Determine the (X, Y) coordinate at the center of the cell enclosing the given text.  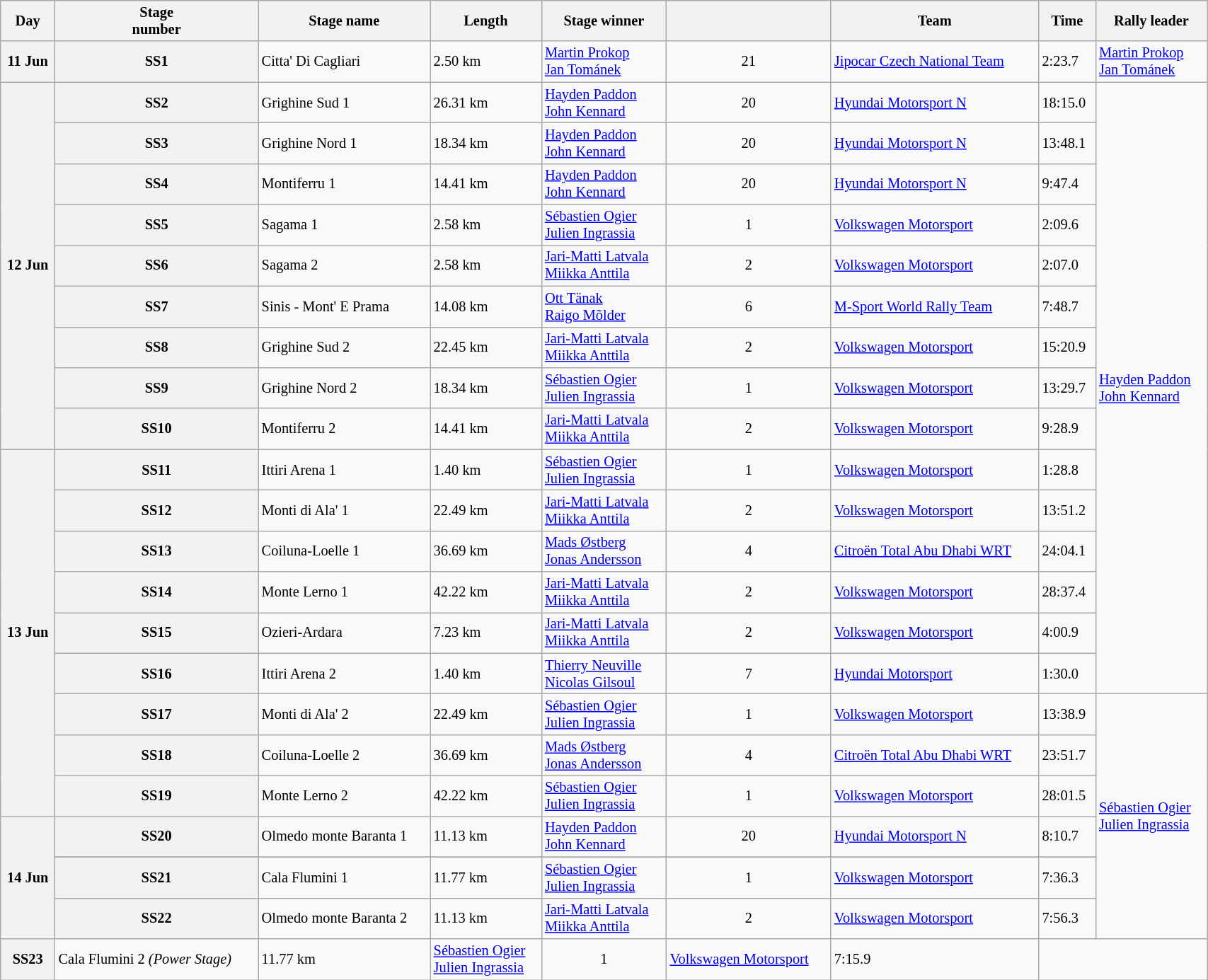
7 (749, 674)
SS6 (157, 265)
Ozieri-Ardara (344, 633)
SS18 (157, 755)
7.23 km (485, 633)
9:28.9 (1067, 429)
Stagenumber (157, 21)
2:07.0 (1067, 265)
Grighine Nord 1 (344, 143)
Grighine Nord 2 (344, 388)
SS15 (157, 633)
Stage winner (604, 21)
1:28.8 (1067, 470)
13:29.7 (1067, 388)
Day (28, 21)
Monte Lerno 2 (344, 796)
SS4 (157, 184)
Sagama 1 (344, 225)
Monti di Ala' 2 (344, 714)
11 Jun (28, 62)
SS14 (157, 592)
Stage name (344, 21)
Length (485, 21)
Monti di Ala' 1 (344, 510)
Montiferru 2 (344, 429)
12 Jun (28, 266)
Monte Lerno 1 (344, 592)
21 (749, 62)
Citta' Di Cagliari (344, 62)
13:51.2 (1067, 510)
SS11 (157, 470)
Thierry Neuville Nicolas Gilsoul (604, 674)
13:48.1 (1067, 143)
Montiferru 1 (344, 184)
Hyundai Motorsport (935, 674)
SS21 (157, 877)
Olmedo monte Baranta 1 (344, 836)
SS1 (157, 62)
SS13 (157, 551)
7:36.3 (1067, 877)
Coiluna-Loelle 1 (344, 551)
24:04.1 (1067, 551)
SS7 (157, 306)
14 Jun (28, 877)
7:56.3 (1067, 918)
SS22 (157, 918)
SS19 (157, 796)
22.45 km (485, 347)
13 Jun (28, 633)
7:15.9 (935, 959)
14.08 km (485, 306)
SS8 (157, 347)
SS5 (157, 225)
Ittiri Arena 2 (344, 674)
Jipocar Czech National Team (935, 62)
Ittiri Arena 1 (344, 470)
6 (749, 306)
15:20.9 (1067, 347)
SS12 (157, 510)
Ott Tänak Raigo Mõlder (604, 306)
Sagama 2 (344, 265)
13:38.9 (1067, 714)
SS10 (157, 429)
18:15.0 (1067, 103)
4:00.9 (1067, 633)
26.31 km (485, 103)
Cala Flumini 1 (344, 877)
Team (935, 21)
Olmedo monte Baranta 2 (344, 918)
2:23.7 (1067, 62)
9:47.4 (1067, 184)
SS9 (157, 388)
SS17 (157, 714)
SS23 (28, 959)
SS16 (157, 674)
2:09.6 (1067, 225)
7:48.7 (1067, 306)
SS2 (157, 103)
2.50 km (485, 62)
Grighine Sud 1 (344, 103)
1:30.0 (1067, 674)
Grighine Sud 2 (344, 347)
SS3 (157, 143)
Coiluna-Loelle 2 (344, 755)
Time (1067, 21)
SS20 (157, 836)
Sinis - Mont' E Prama (344, 306)
28:01.5 (1067, 796)
M-Sport World Rally Team (935, 306)
23:51.7 (1067, 755)
Rally leader (1151, 21)
28:37.4 (1067, 592)
Cala Flumini 2 (Power Stage) (157, 959)
8:10.7 (1067, 836)
